Pinpoint the cell where the given text exists, returning its (X, Y) midpoint coordinate. 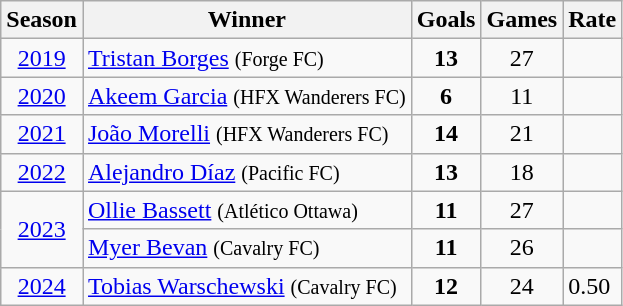
2019 (42, 58)
Tristan Borges (Forge FC) (246, 58)
2021 (42, 134)
Games (522, 20)
2020 (42, 96)
2023 (42, 229)
18 (522, 172)
Goals (446, 20)
2024 (42, 286)
Season (42, 20)
24 (522, 286)
12 (446, 286)
Myer Bevan (Cavalry FC) (246, 248)
2022 (42, 172)
14 (446, 134)
João Morelli (HFX Wanderers FC) (246, 134)
26 (522, 248)
0.50 (592, 286)
Rate (592, 20)
Ollie Bassett (Atlético Ottawa) (246, 210)
Alejandro Díaz (Pacific FC) (246, 172)
Akeem Garcia (HFX Wanderers FC) (246, 96)
Winner (246, 20)
21 (522, 134)
6 (446, 96)
Tobias Warschewski (Cavalry FC) (246, 286)
